Extract the (x, y) coordinate from the center of the cell holding the provided text.  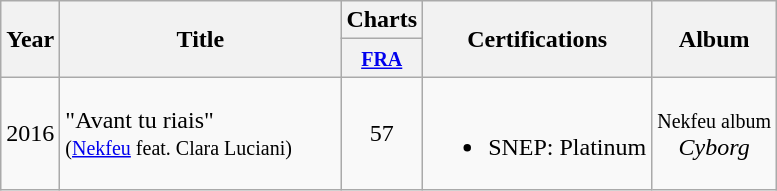
SNEP: Platinum (538, 134)
Album (714, 39)
Charts (382, 20)
Certifications (538, 39)
Nekfeu albumCyborg (714, 134)
Title (200, 39)
Year (30, 39)
FRA (382, 58)
"Avant tu riais"(Nekfeu feat. Clara Luciani) (200, 134)
2016 (30, 134)
57 (382, 134)
